Identify which cell holds the provided text, then report its [X, Y] central coordinate. 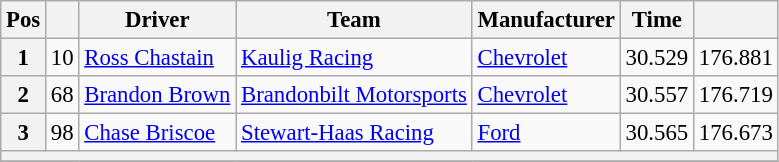
30.529 [656, 58]
1 [24, 58]
10 [62, 58]
Team [354, 20]
3 [24, 133]
Pos [24, 20]
Driver [158, 20]
Time [656, 20]
30.565 [656, 133]
2 [24, 95]
176.673 [736, 133]
Kaulig Racing [354, 58]
Brandon Brown [158, 95]
Chase Briscoe [158, 133]
176.719 [736, 95]
68 [62, 95]
Ford [546, 133]
Brandonbilt Motorsports [354, 95]
Ross Chastain [158, 58]
Stewart-Haas Racing [354, 133]
176.881 [736, 58]
98 [62, 133]
Manufacturer [546, 20]
30.557 [656, 95]
